Output the [x, y] coordinate of the center of the cell containing the given text.  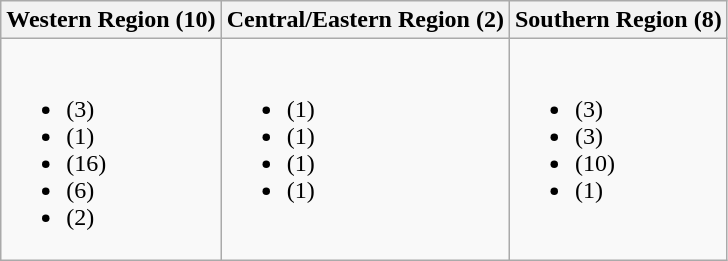
Western Region (10) [111, 20]
(1) (1) (1) (1) [365, 150]
Central/Eastern Region (2) [365, 20]
Southern Region (8) [618, 20]
(3) (1) (16) (6) (2) [111, 150]
(3) (3) (10) (1) [618, 150]
